Return the [X, Y] coordinate for the center point of the cell that contains the specified text.  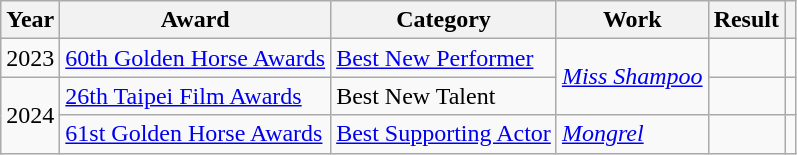
2024 [30, 115]
Result [746, 20]
26th Taipei Film Awards [196, 96]
Best New Talent [444, 96]
61st Golden Horse Awards [196, 134]
Work [632, 20]
60th Golden Horse Awards [196, 58]
Best Supporting Actor [444, 134]
2023 [30, 58]
Miss Shampoo [632, 77]
Mongrel [632, 134]
Award [196, 20]
Year [30, 20]
Category [444, 20]
Best New Performer [444, 58]
